For the text-containing cell, return its midpoint in [x, y] coordinate format. 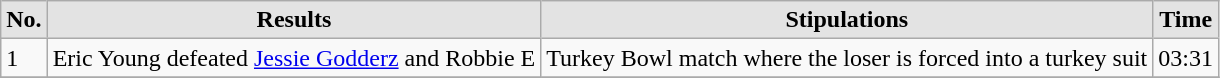
No. [24, 20]
1 [24, 58]
Time [1186, 20]
Results [294, 20]
Turkey Bowl match where the loser is forced into a turkey suit [847, 58]
Eric Young defeated Jessie Godderz and Robbie E [294, 58]
Stipulations [847, 20]
03:31 [1186, 58]
